Scan for the cell matching the given text and deliver its [X, Y] coordinate at center. 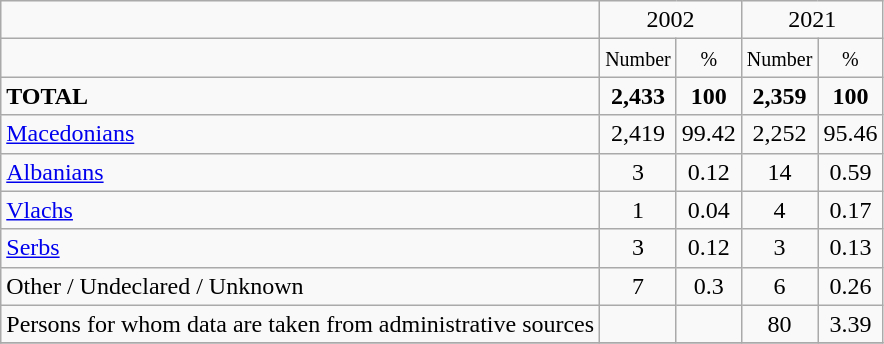
0.13 [850, 248]
2,359 [780, 96]
Macedonians [300, 134]
0.3 [708, 286]
99.42 [708, 134]
14 [780, 172]
2,419 [638, 134]
1 [638, 210]
2021 [812, 20]
80 [780, 324]
0.17 [850, 210]
7 [638, 286]
Persons for whom data are taken from administrative sources [300, 324]
2,433 [638, 96]
TOTAL [300, 96]
Albanians [300, 172]
0.04 [708, 210]
4 [780, 210]
2,252 [780, 134]
2002 [671, 20]
Vlachs [300, 210]
3.39 [850, 324]
6 [780, 286]
95.46 [850, 134]
Other / Undeclared / Unknown [300, 286]
0.26 [850, 286]
Serbs [300, 248]
0.59 [850, 172]
